Provide the (X, Y) coordinate of the cell's center where the given text is located.  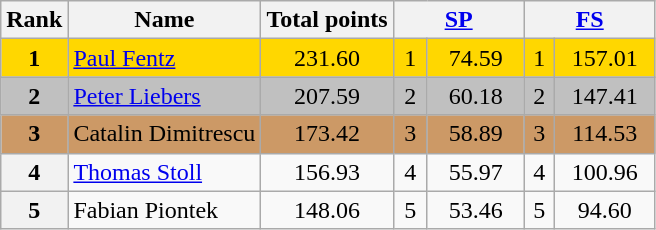
58.89 (476, 134)
Paul Fentz (164, 58)
231.60 (327, 58)
100.96 (604, 172)
SP (458, 20)
207.59 (327, 96)
157.01 (604, 58)
55.97 (476, 172)
94.60 (604, 210)
Thomas Stoll (164, 172)
60.18 (476, 96)
Rank (34, 20)
Fabian Piontek (164, 210)
147.41 (604, 96)
FS (590, 20)
173.42 (327, 134)
74.59 (476, 58)
53.46 (476, 210)
148.06 (327, 210)
114.53 (604, 134)
Name (164, 20)
Catalin Dimitrescu (164, 134)
Peter Liebers (164, 96)
Total points (327, 20)
156.93 (327, 172)
